Pinpoint the cell where the given text exists, returning its (x, y) midpoint coordinate. 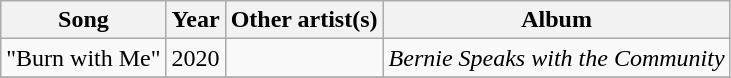
Song (84, 20)
2020 (196, 58)
Year (196, 20)
Album (556, 20)
Other artist(s) (304, 20)
Bernie Speaks with the Community (556, 58)
"Burn with Me" (84, 58)
